Pinpoint the cell where the given text exists, returning its [X, Y] midpoint coordinate. 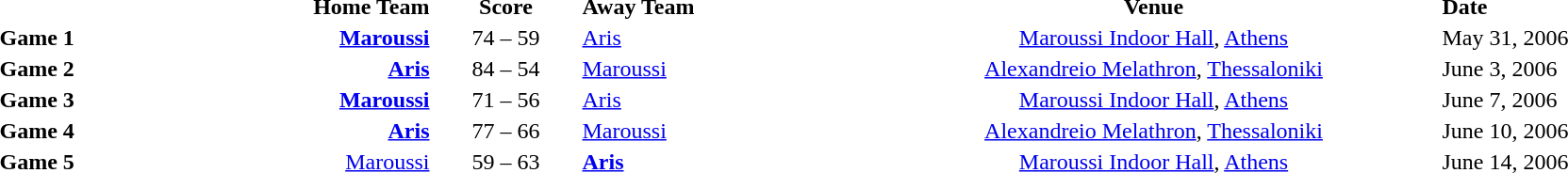
77 – 66 [505, 131]
74 – 59 [505, 38]
71 – 56 [505, 100]
84 – 54 [505, 69]
